Capture the cell that displays the provided text and extract its [x, y] central coordinate. 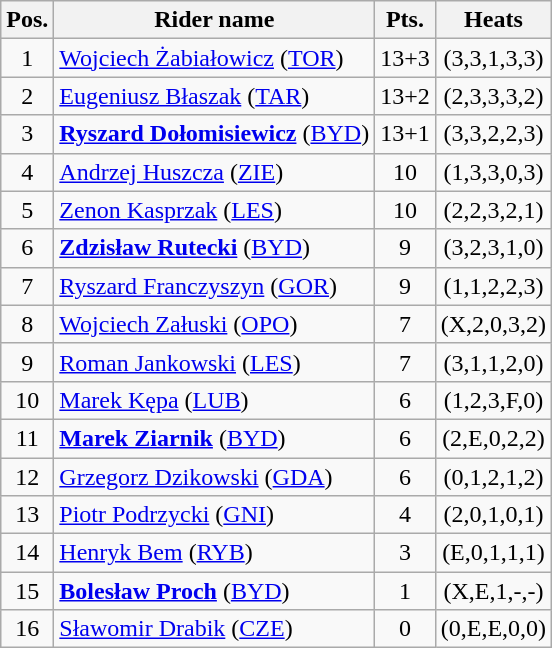
(1,3,3,0,3) [493, 172]
Rider name [214, 20]
(1,1,2,2,3) [493, 286]
8 [28, 324]
13 [28, 515]
(3,1,1,2,0) [493, 362]
14 [28, 553]
(3,3,2,2,3) [493, 134]
Andrzej Huszcza (ZIE) [214, 172]
(2,3,3,3,2) [493, 96]
12 [28, 477]
Zenon Kasprzak (LES) [214, 210]
(3,3,1,3,3) [493, 58]
(X,2,0,3,2) [493, 324]
Marek Ziarnik (BYD) [214, 438]
Wojciech Załuski (OPO) [214, 324]
15 [28, 591]
Heats [493, 20]
5 [28, 210]
13+1 [406, 134]
(0,1,2,1,2) [493, 477]
16 [28, 629]
Pos. [28, 20]
(E,0,1,1,1) [493, 553]
2 [28, 96]
11 [28, 438]
(1,2,3,F,0) [493, 400]
Eugeniusz Błaszak (TAR) [214, 96]
0 [406, 629]
Ryszard Franczyszyn (GOR) [214, 286]
(3,2,3,1,0) [493, 248]
Piotr Podrzycki (GNI) [214, 515]
Wojciech Żabiałowicz (TOR) [214, 58]
(2,E,0,2,2) [493, 438]
13+2 [406, 96]
Ryszard Dołomisiewicz (BYD) [214, 134]
Sławomir Drabik (CZE) [214, 629]
Henryk Bem (RYB) [214, 553]
Pts. [406, 20]
13+3 [406, 58]
Zdzisław Rutecki (BYD) [214, 248]
(2,2,3,2,1) [493, 210]
(X,E,1,-,-) [493, 591]
Marek Kępa (LUB) [214, 400]
Bolesław Proch (BYD) [214, 591]
Roman Jankowski (LES) [214, 362]
(0,E,E,0,0) [493, 629]
(2,0,1,0,1) [493, 515]
Grzegorz Dzikowski (GDA) [214, 477]
